Determine the [x, y] coordinate at the center of the cell enclosing the given text.  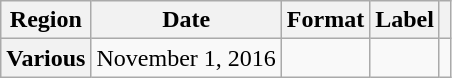
Format [325, 20]
Various [46, 58]
Region [46, 20]
November 1, 2016 [186, 58]
Label [405, 20]
Date [186, 20]
